Output the (X, Y) coordinate of the center of the cell containing the given text.  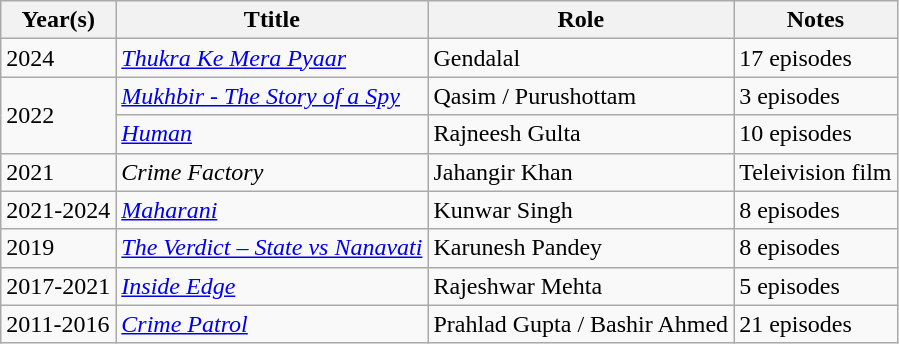
21 episodes (816, 324)
The Verdict – State vs Nanavati (272, 248)
2024 (58, 58)
2019 (58, 248)
Mukhbir - The Story of a Spy (272, 96)
2011-2016 (58, 324)
2022 (58, 115)
Kunwar Singh (581, 210)
10 episodes (816, 134)
Notes (816, 20)
Qasim / Purushottam (581, 96)
17 episodes (816, 58)
Year(s) (58, 20)
Prahlad Gupta / Bashir Ahmed (581, 324)
2017-2021 (58, 286)
Rajeshwar Mehta (581, 286)
3 episodes (816, 96)
Crime Factory (272, 172)
Rajneesh Gulta (581, 134)
Jahangir Khan (581, 172)
Teleivision film (816, 172)
Inside Edge (272, 286)
Ttitle (272, 20)
2021 (58, 172)
Thukra Ke Mera Pyaar (272, 58)
Maharani (272, 210)
Crime Patrol (272, 324)
Gendalal (581, 58)
Karunesh Pandey (581, 248)
Role (581, 20)
Human (272, 134)
2021-2024 (58, 210)
5 episodes (816, 286)
